Find where the given text appears and provide that cell's center as (X, Y) coordinate. 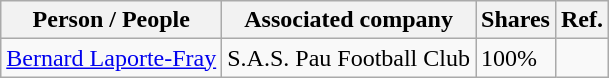
Associated company (349, 20)
Ref. (582, 20)
100% (516, 58)
S.A.S. Pau Football Club (349, 58)
Bernard Laporte-Fray (112, 58)
Shares (516, 20)
Person / People (112, 20)
